Capture the cell that displays the provided text and extract its (x, y) central coordinate. 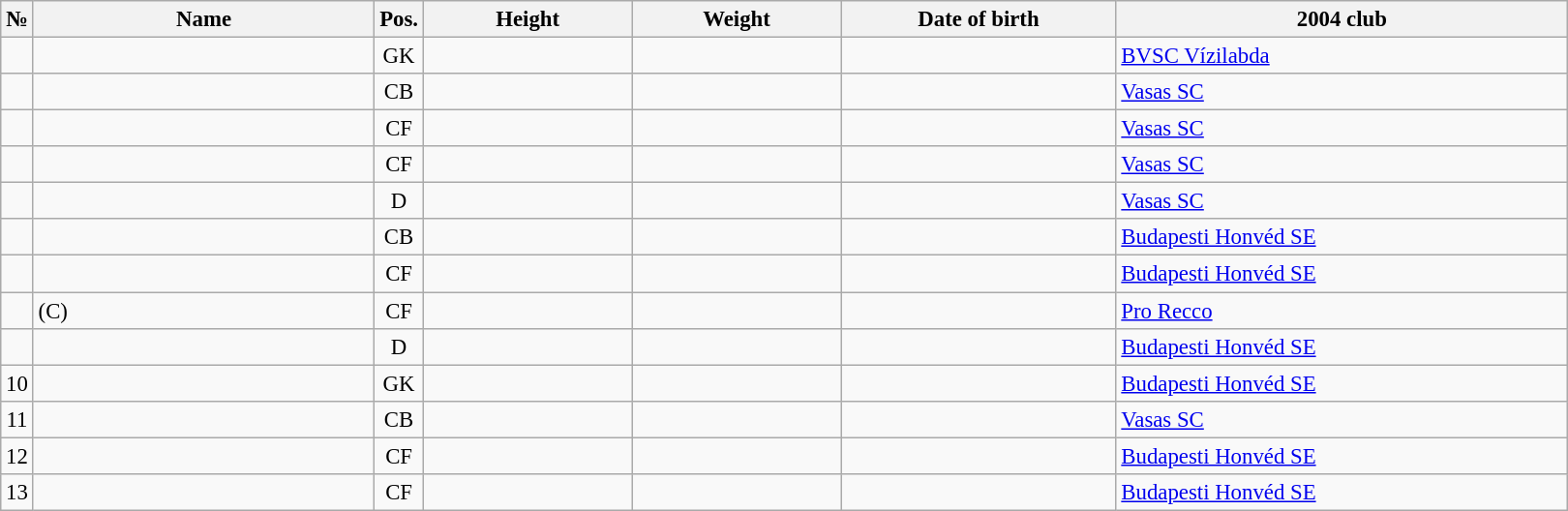
Height (528, 19)
№ (17, 19)
Weight (737, 19)
11 (17, 419)
13 (17, 493)
Name (203, 19)
12 (17, 456)
Pos. (399, 19)
10 (17, 383)
Date of birth (979, 19)
BVSC Vízilabda (1342, 56)
2004 club (1342, 19)
Pro Recco (1342, 311)
(C) (203, 311)
